Return the [x, y] coordinate for the center point of the cell that contains the specified text.  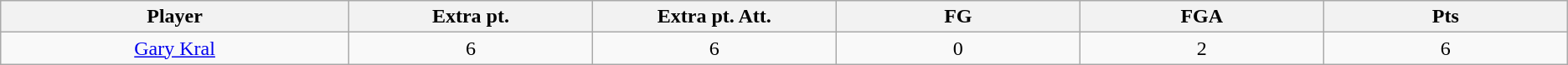
Extra pt. Att. [714, 17]
Pts [1446, 17]
FG [958, 17]
Gary Kral [175, 48]
FGA [1201, 17]
Player [175, 17]
0 [958, 48]
2 [1201, 48]
Extra pt. [471, 17]
